Extract the (x, y) coordinate from the center of the cell holding the provided text.  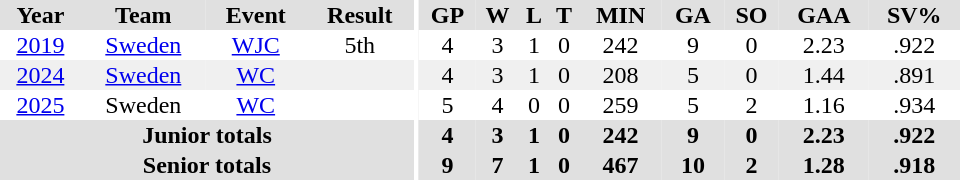
2024 (40, 75)
GP (448, 15)
SO (752, 15)
Junior totals (207, 135)
1.28 (824, 165)
Senior totals (207, 165)
L (534, 15)
208 (620, 75)
WJC (256, 45)
W (498, 15)
259 (620, 105)
Year (40, 15)
.934 (914, 105)
Team (144, 15)
GA (693, 15)
.918 (914, 165)
Event (256, 15)
Result (360, 15)
T (564, 15)
MIN (620, 15)
1.16 (824, 105)
2025 (40, 105)
1.44 (824, 75)
10 (693, 165)
2019 (40, 45)
5th (360, 45)
GAA (824, 15)
467 (620, 165)
7 (498, 165)
SV% (914, 15)
.891 (914, 75)
